Extract the (x, y) coordinate from the center of the cell holding the provided text.  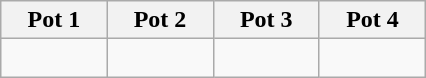
Pot 3 (266, 20)
Pot 2 (160, 20)
Pot 4 (372, 20)
Pot 1 (54, 20)
